Detect which cell encompasses the target text, then output its [x, y] center coordinate. 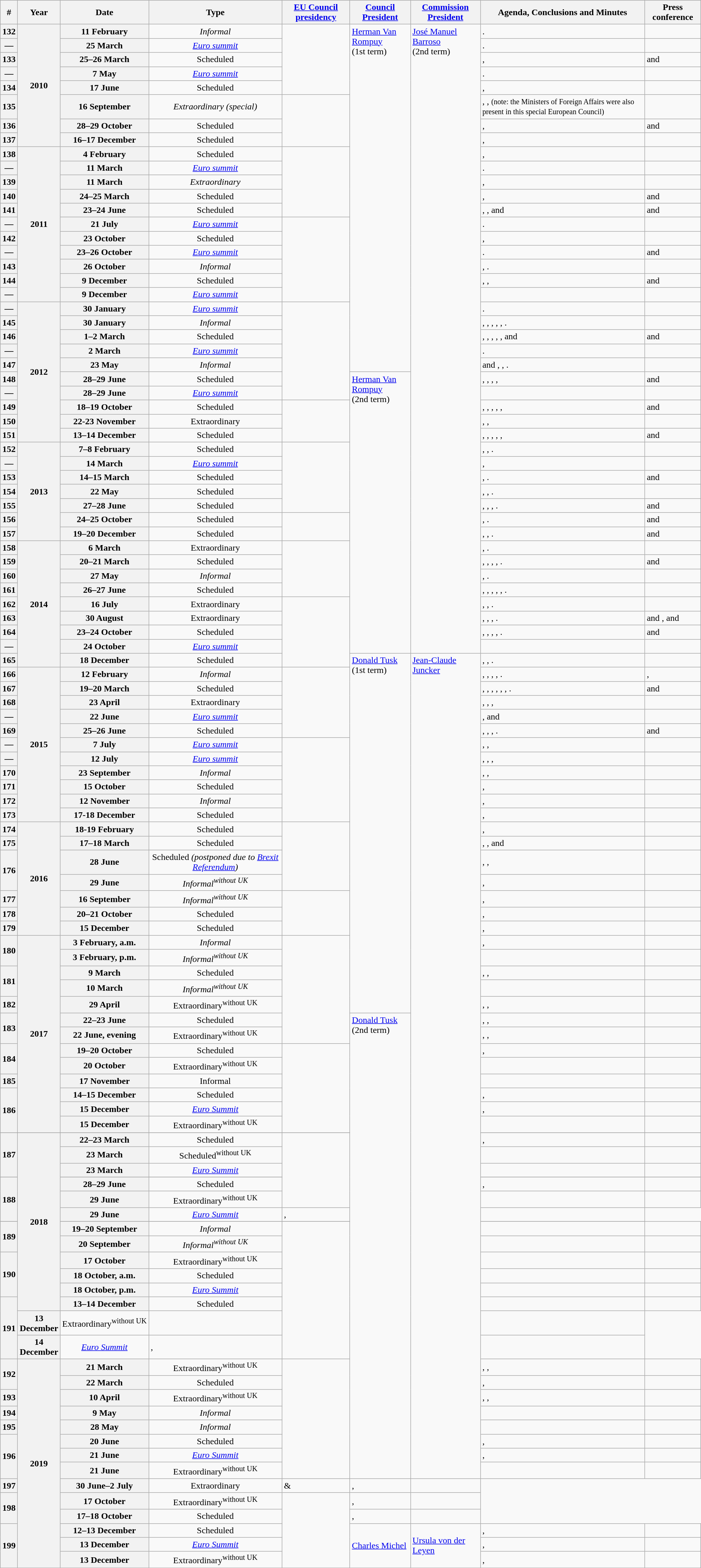
20–21 March [104, 562]
146 [9, 337]
159 [9, 562]
195 [9, 1427]
21 March [104, 1367]
22‑23 November [104, 421]
Scheduledwithout UK [215, 1155]
Date [104, 13]
152 [9, 449]
18 December [104, 660]
2014 [39, 604]
14–15 March [104, 477]
27–28 June [104, 506]
, , , , , , . [563, 688]
156 [9, 520]
and , , . [563, 365]
23–24 October [104, 632]
2015 [39, 745]
166 [9, 674]
132 [9, 31]
17‑18 December [104, 815]
23–24 June [104, 210]
18 October, p.m. [104, 1290]
and , and [673, 618]
145 [9, 323]
Year [39, 13]
12 February [104, 674]
22–23 June [104, 1020]
Herman Van Rompuy (1st term) [380, 198]
165 [9, 660]
17–18 October [104, 1516]
18‑19 February [104, 829]
, , , , , and [563, 337]
9 March [104, 973]
25–26 March [104, 59]
135 [9, 106]
17–18 March [104, 843]
30 August [104, 618]
173 [9, 815]
Extraordinary (special) [215, 106]
25–26 June [104, 731]
15 October [104, 787]
163 [9, 618]
Donald Tusk (1st term) [380, 833]
17 November [104, 1081]
28–29 October [104, 126]
19–20 December [104, 534]
197 [9, 1486]
EU Council presidency [316, 13]
133 [9, 59]
7–8 February [104, 449]
151 [9, 435]
16 July [104, 604]
162 [9, 604]
12–13 December [104, 1530]
2017 [39, 1034]
155 [9, 506]
, and [563, 717]
153 [9, 477]
, , , , [563, 379]
142 [9, 238]
169 [9, 731]
22 June, evening [104, 1035]
7 July [104, 745]
18–19 October [104, 407]
2019 [39, 1463]
134 [9, 88]
Commission President [445, 13]
2018 [39, 1222]
28 May [104, 1427]
178 [9, 914]
4 February [104, 154]
Type [215, 13]
30 June–2 July [104, 1486]
189 [9, 1237]
187 [9, 1154]
22 May [104, 492]
11 February [104, 31]
12 July [104, 759]
22 June [104, 717]
141 [9, 210]
José Manuel Barroso (2nd term) [445, 339]
12 November [104, 801]
176 [9, 870]
22 March [104, 1382]
175 [9, 843]
3 February, a.m. [104, 942]
157 [9, 534]
3 February, p.m. [104, 958]
29 April [104, 1004]
149 [9, 407]
171 [9, 787]
9 May [104, 1413]
186 [9, 1110]
1–2 March [104, 337]
10 March [104, 988]
2012 [39, 372]
22–23 March [104, 1139]
Charles Michel [380, 1545]
190 [9, 1274]
& [316, 1486]
150 [9, 421]
188 [9, 1200]
160 [9, 576]
25 March [104, 45]
140 [9, 196]
199 [9, 1545]
23 October [104, 238]
24 October [104, 646]
# [9, 13]
138 [9, 154]
24–25 October [104, 520]
20 October [104, 1066]
139 [9, 182]
14 December [39, 1347]
7 May [104, 74]
23 April [104, 703]
182 [9, 1004]
28 June [104, 862]
14 March [104, 463]
24–25 March [104, 196]
Press conference [673, 13]
10 April [104, 1398]
Herman Van Rompuy (2nd term) [380, 512]
180 [9, 950]
, , (note: the Ministers of Foreign Affairs were also present in this special European Council) [563, 106]
21 July [104, 224]
161 [9, 590]
2016 [39, 878]
183 [9, 1028]
2010 [39, 86]
177 [9, 899]
196 [9, 1457]
19–20 October [104, 1050]
23–26 October [104, 252]
191 [9, 1328]
23 September [104, 773]
185 [9, 1081]
20–21 October [104, 914]
2011 [39, 224]
19–20 September [104, 1229]
16–17 December [104, 140]
168 [9, 703]
2 March [104, 351]
158 [9, 548]
198 [9, 1508]
27 May [104, 576]
Agenda, Conclusions and Minutes [563, 13]
23 May [104, 365]
193 [9, 1398]
20 June [104, 1441]
170 [9, 773]
Council President [380, 13]
17 June [104, 88]
19–20 March [104, 688]
144 [9, 280]
Scheduled (postponed due to Brexit Referendum) [215, 862]
20 September [104, 1244]
147 [9, 365]
181 [9, 981]
Donald Tusk (2nd term) [380, 1246]
Jean-Claude Juncker [445, 1066]
167 [9, 688]
136 [9, 126]
164 [9, 632]
26 October [104, 266]
137 [9, 140]
154 [9, 492]
18 October, a.m. [104, 1276]
148 [9, 379]
14–15 December [104, 1095]
26–27 June [104, 590]
Ursula von der Leyen [445, 1545]
143 [9, 266]
6 March [104, 548]
172 [9, 801]
192 [9, 1374]
179 [9, 928]
174 [9, 829]
2013 [39, 492]
194 [9, 1413]
184 [9, 1058]
